Capture the cell that displays the provided text and extract its [x, y] central coordinate. 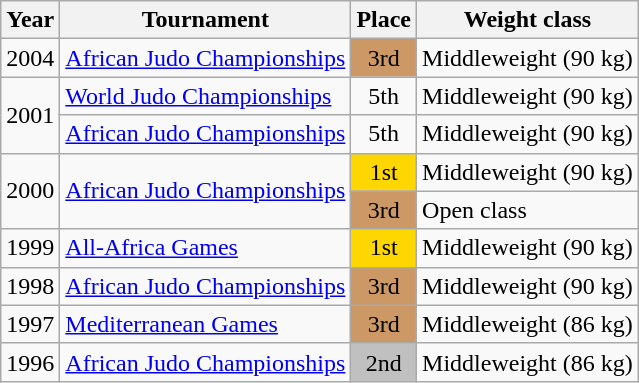
2004 [30, 58]
World Judo Championships [206, 96]
Year [30, 20]
1999 [30, 248]
Open class [528, 210]
Tournament [206, 20]
All-Africa Games [206, 248]
Weight class [528, 20]
1998 [30, 286]
Mediterranean Games [206, 324]
Place [384, 20]
2000 [30, 191]
1997 [30, 324]
1996 [30, 362]
2nd [384, 362]
2001 [30, 115]
